For the text-containing cell, return its midpoint in (x, y) coordinate format. 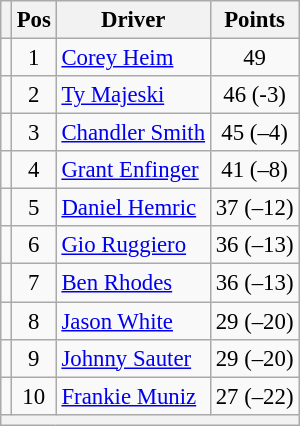
Pos (34, 20)
Jason White (133, 321)
Chandler Smith (133, 133)
41 (–8) (254, 170)
7 (34, 283)
2 (34, 95)
45 (–4) (254, 133)
1 (34, 58)
27 (–22) (254, 396)
5 (34, 208)
49 (254, 58)
8 (34, 321)
Johnny Sauter (133, 358)
6 (34, 245)
Gio Ruggiero (133, 245)
Driver (133, 20)
3 (34, 133)
Frankie Muniz (133, 396)
Grant Enfinger (133, 170)
4 (34, 170)
Ty Majeski (133, 95)
10 (34, 396)
Points (254, 20)
46 (-3) (254, 95)
Daniel Hemric (133, 208)
9 (34, 358)
37 (–12) (254, 208)
Corey Heim (133, 58)
Ben Rhodes (133, 283)
